Pinpoint the cell where the given text exists, returning its [X, Y] midpoint coordinate. 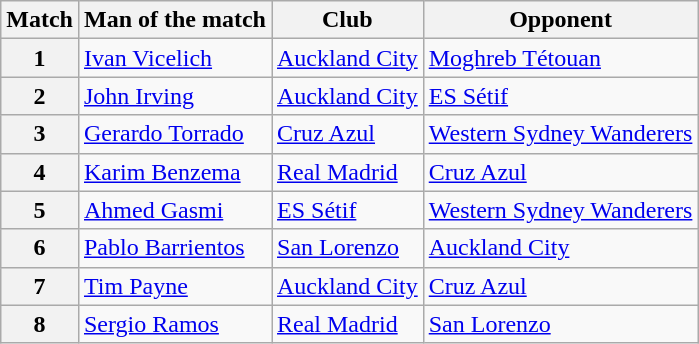
3 [40, 134]
Moghreb Tétouan [560, 58]
Gerardo Torrado [174, 134]
1 [40, 58]
Sergio Ramos [174, 324]
Club [348, 20]
Tim Payne [174, 286]
Man of the match [174, 20]
6 [40, 248]
Ahmed Gasmi [174, 210]
Opponent [560, 20]
5 [40, 210]
4 [40, 172]
John Irving [174, 96]
Ivan Vicelich [174, 58]
8 [40, 324]
Pablo Barrientos [174, 248]
Karim Benzema [174, 172]
7 [40, 286]
2 [40, 96]
Match [40, 20]
